Pinpoint the cell where the given text exists, returning its [X, Y] midpoint coordinate. 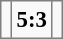
5:3 [32, 20]
